Output the [x, y] coordinate of the center of the cell containing the given text.  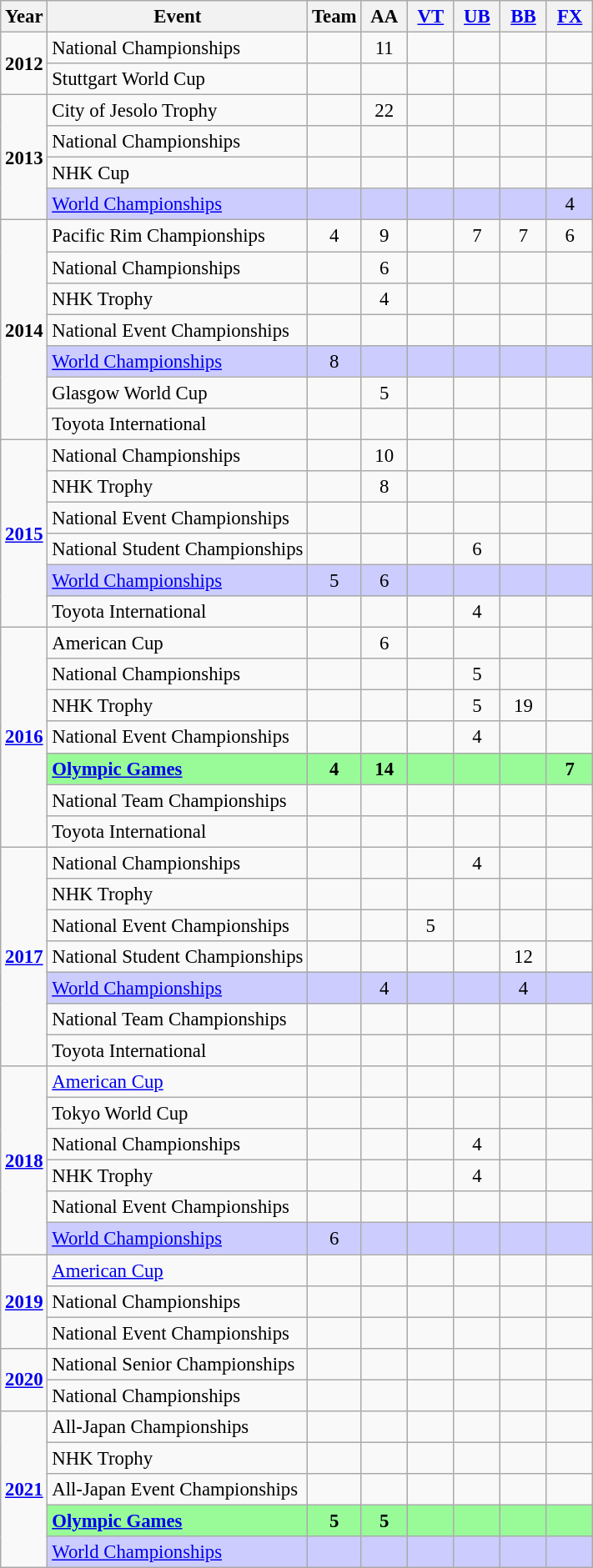
2016 [24, 737]
National Senior Championships [178, 1364]
Event [178, 17]
FX [570, 17]
AA [384, 17]
UB [477, 17]
2019 [24, 1302]
2018 [24, 1160]
VT [431, 17]
All-Japan Event Championships [178, 1490]
12 [524, 957]
2013 [24, 158]
2020 [24, 1379]
2015 [24, 534]
Year [24, 17]
10 [384, 455]
Stuttgart World Cup [178, 79]
Tokyo World Cup [178, 1114]
NHK Cup [178, 173]
Glasgow World Cup [178, 393]
9 [384, 236]
19 [524, 706]
City of Jesolo Trophy [178, 111]
11 [384, 48]
2021 [24, 1490]
All-Japan Championships [178, 1427]
Team [334, 17]
Pacific Rim Championships [178, 236]
22 [384, 111]
14 [384, 769]
BB [524, 17]
2017 [24, 957]
2014 [24, 330]
2012 [24, 63]
